From the cell containing the given text, extract its center point as (x, y) coordinate. 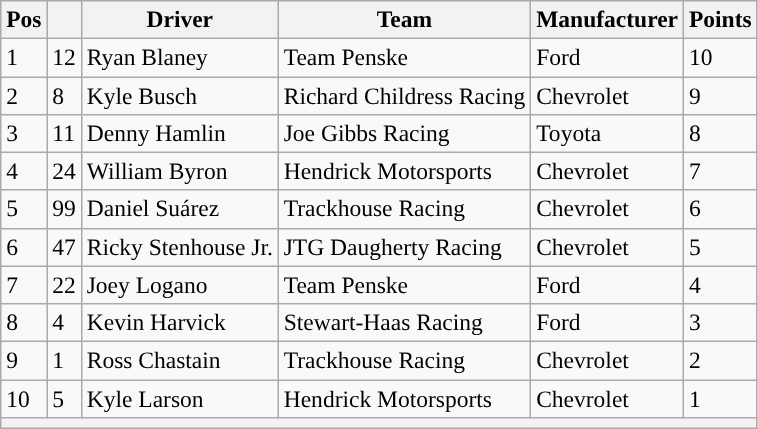
12 (64, 57)
Joey Logano (180, 285)
Pos (24, 19)
47 (64, 247)
Kyle Busch (180, 95)
Ryan Blaney (180, 57)
Daniel Suárez (180, 209)
Richard Childress Racing (404, 95)
JTG Daugherty Racing (404, 247)
Kyle Larson (180, 398)
Denny Hamlin (180, 133)
24 (64, 171)
99 (64, 209)
Manufacturer (608, 19)
Stewart-Haas Racing (404, 322)
Ricky Stenhouse Jr. (180, 247)
Kevin Harvick (180, 322)
Driver (180, 19)
11 (64, 133)
Points (720, 19)
Joe Gibbs Racing (404, 133)
Ross Chastain (180, 360)
William Byron (180, 171)
22 (64, 285)
Team (404, 19)
Toyota (608, 133)
